From the cell containing the given text, extract its center point as (X, Y) coordinate. 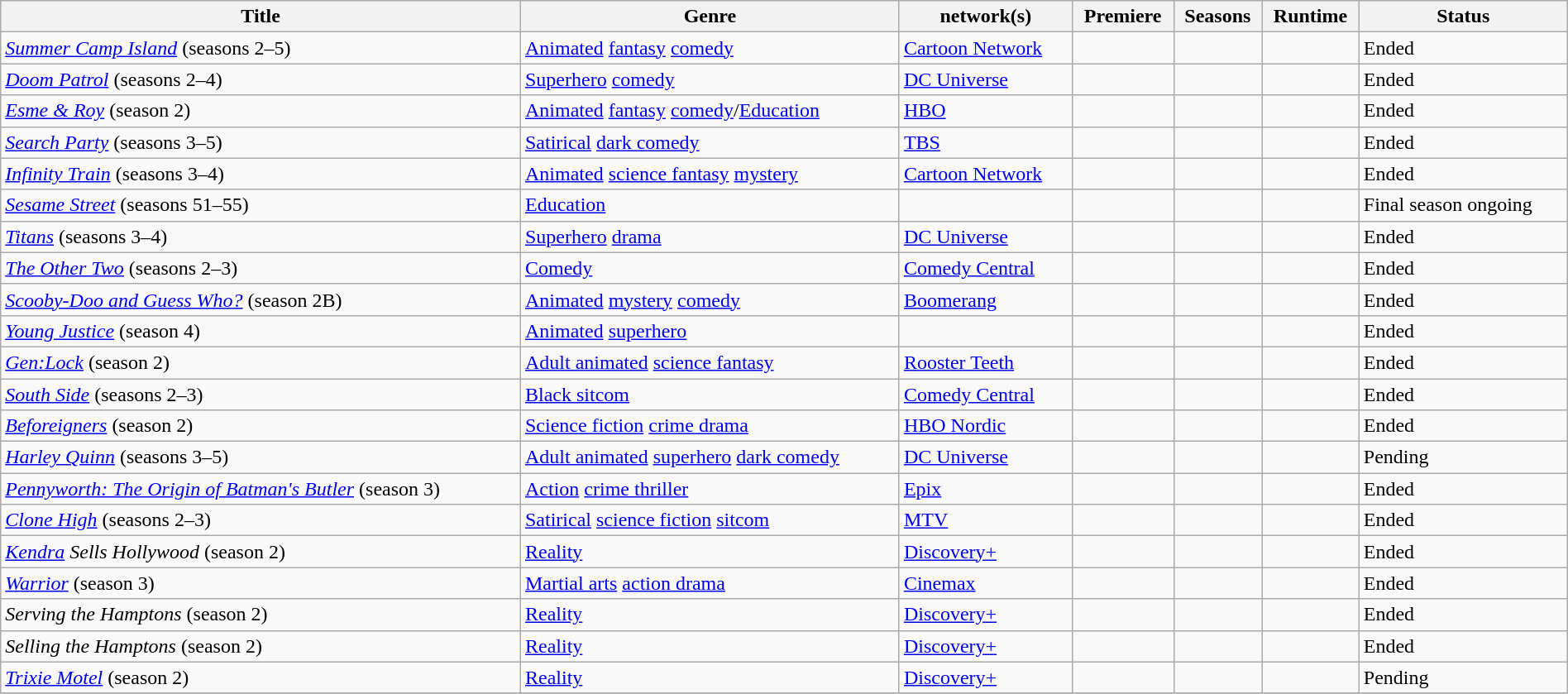
Education (710, 205)
Superhero comedy (710, 79)
Animated fantasy comedy (710, 48)
Cinemax (986, 583)
Final season ongoing (1463, 205)
Genre (710, 17)
Gen:Lock (season 2) (261, 362)
Satirical dark comedy (710, 142)
Warrior (season 3) (261, 583)
network(s) (986, 17)
Doom Patrol (seasons 2–4) (261, 79)
South Side (seasons 2–3) (261, 395)
HBO Nordic (986, 426)
Beforeigners (season 2) (261, 426)
Pennyworth: The Origin of Batman's Butler (season 3) (261, 489)
Summer Camp Island (seasons 2–5) (261, 48)
Epix (986, 489)
Boomerang (986, 299)
Action crime thriller (710, 489)
Young Justice (season 4) (261, 331)
Seasons (1217, 17)
Kendra Sells Hollywood (season 2) (261, 552)
Selling the Hamptons (season 2) (261, 646)
TBS (986, 142)
Adult animated superhero dark comedy (710, 457)
Harley Quinn (seasons 3–5) (261, 457)
Premiere (1123, 17)
MTV (986, 520)
Animated science fantasy mystery (710, 174)
Sesame Street (seasons 51–55) (261, 205)
Martial arts action drama (710, 583)
Science fiction crime drama (710, 426)
Search Party (seasons 3–5) (261, 142)
Animated mystery comedy (710, 299)
Runtime (1311, 17)
Comedy (710, 268)
Clone High (seasons 2–3) (261, 520)
The Other Two (seasons 2–3) (261, 268)
Scooby-Doo and Guess Who? (season 2B) (261, 299)
Esme & Roy (season 2) (261, 111)
Title (261, 17)
Adult animated science fantasy (710, 362)
Trixie Motel (season 2) (261, 677)
Rooster Teeth (986, 362)
Satirical science fiction sitcom (710, 520)
Black sitcom (710, 395)
Infinity Train (seasons 3–4) (261, 174)
Animated superhero (710, 331)
Serving the Hamptons (season 2) (261, 615)
Status (1463, 17)
Animated fantasy comedy/Education (710, 111)
Superhero drama (710, 237)
Titans (seasons 3–4) (261, 237)
HBO (986, 111)
